Search for the cell housing the specified text and yield its [X, Y] center coordinate. 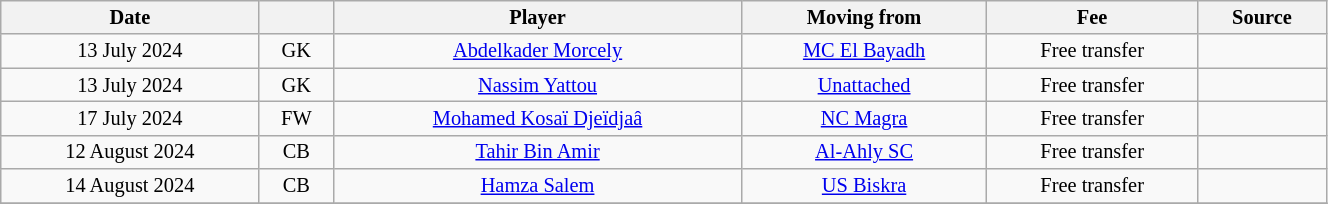
Nassim Yattou [538, 85]
Moving from [864, 17]
17 July 2024 [130, 118]
NC Magra [864, 118]
Al-Ahly SC [864, 152]
Hamza Salem [538, 186]
12 August 2024 [130, 152]
Player [538, 17]
FW [296, 118]
Tahir Bin Amir [538, 152]
US Biskra [864, 186]
Abdelkader Morcely [538, 51]
Mohamed Kosaï Djeïdjaâ [538, 118]
Source [1262, 17]
Unattached [864, 85]
Date [130, 17]
14 August 2024 [130, 186]
Fee [1092, 17]
MC El Bayadh [864, 51]
